Return the (X, Y) coordinate for the center point of the cell that contains the specified text.  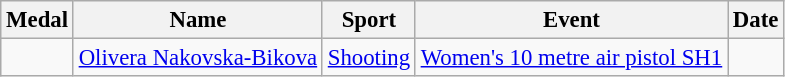
Date (756, 20)
Sport (368, 20)
Women's 10 metre air pistol SH1 (571, 58)
Name (198, 20)
Event (571, 20)
Medal (38, 20)
Olivera Nakovska-Bikova (198, 58)
Shooting (368, 58)
